Find where the given text appears and provide that cell's center as [x, y] coordinate. 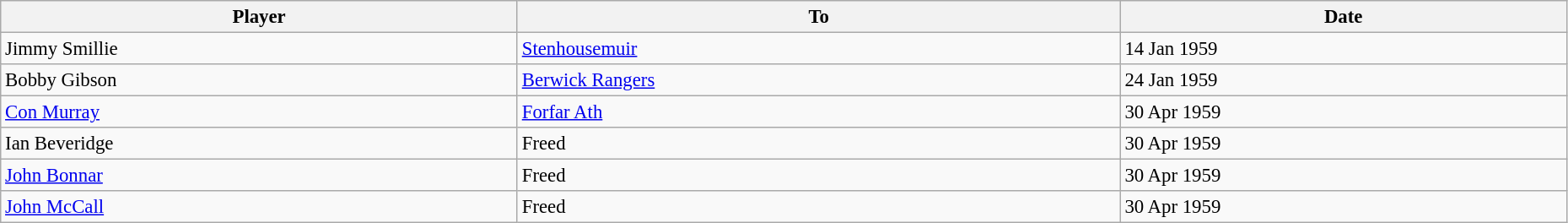
Con Murray [260, 112]
Stenhousemuir [818, 49]
Ian Beveridge [260, 144]
John Bonnar [260, 176]
Berwick Rangers [818, 80]
Jimmy Smillie [260, 49]
John McCall [260, 207]
Forfar Ath [818, 112]
To [818, 17]
Player [260, 17]
Date [1343, 17]
14 Jan 1959 [1343, 49]
Bobby Gibson [260, 80]
24 Jan 1959 [1343, 80]
